From the cell containing the given text, extract its center point as (X, Y) coordinate. 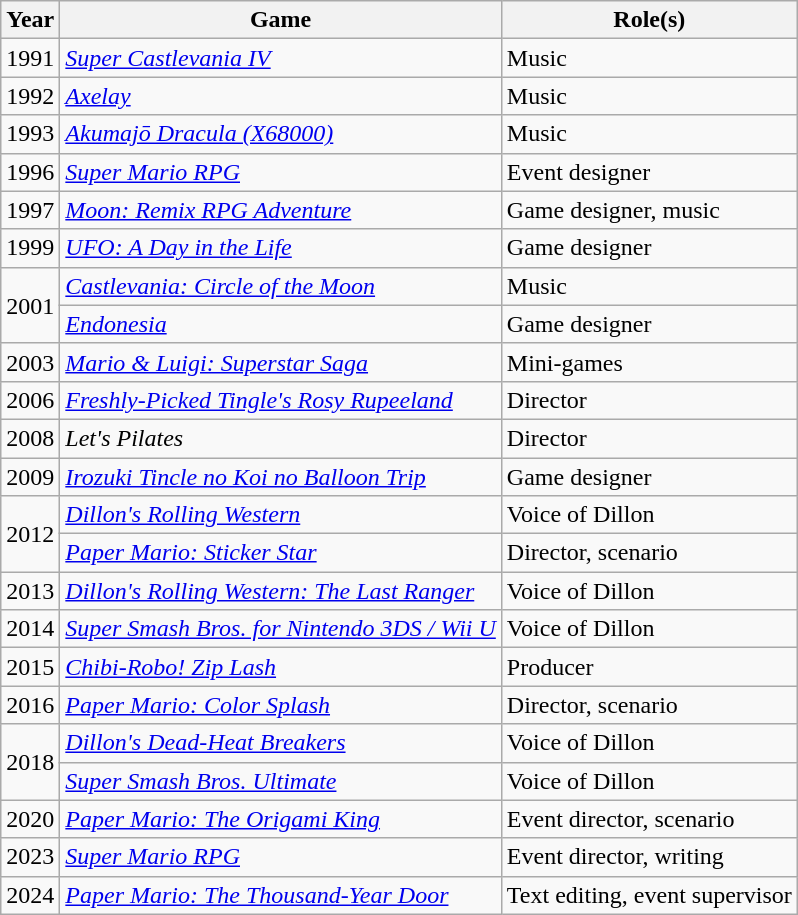
Dillon's Rolling Western (281, 515)
Moon: Remix RPG Adventure (281, 210)
Let's Pilates (281, 438)
Dillon's Dead-Heat Breakers (281, 743)
Paper Mario: Sticker Star (281, 553)
Game (281, 20)
2012 (30, 534)
Paper Mario: Color Splash (281, 705)
Axelay (281, 96)
Endonesia (281, 324)
Event designer (649, 172)
2014 (30, 629)
UFO: A Day in the Life (281, 248)
2018 (30, 762)
2023 (30, 857)
Super Smash Bros. for Nintendo 3DS / Wii U (281, 629)
Year (30, 20)
Freshly-Picked Tingle's Rosy Rupeeland (281, 400)
2016 (30, 705)
2008 (30, 438)
2006 (30, 400)
Super Castlevania IV (281, 58)
1999 (30, 248)
1992 (30, 96)
1996 (30, 172)
Mario & Luigi: Superstar Saga (281, 362)
Role(s) (649, 20)
Castlevania: Circle of the Moon (281, 286)
2015 (30, 667)
Event director, scenario (649, 819)
2009 (30, 477)
Akumajō Dracula (X68000) (281, 134)
Producer (649, 667)
Event director, writing (649, 857)
Super Smash Bros. Ultimate (281, 781)
Paper Mario: The Origami King (281, 819)
Chibi-Robo! Zip Lash (281, 667)
2001 (30, 305)
2013 (30, 591)
2003 (30, 362)
Game designer, music (649, 210)
Paper Mario: The Thousand-Year Door (281, 895)
Irozuki Tincle no Koi no Balloon Trip (281, 477)
1991 (30, 58)
Dillon's Rolling Western: The Last Ranger (281, 591)
1997 (30, 210)
Text editing, event supervisor (649, 895)
1993 (30, 134)
2020 (30, 819)
2024 (30, 895)
Mini-games (649, 362)
